Return (x, y) of the center of cell containing provided text 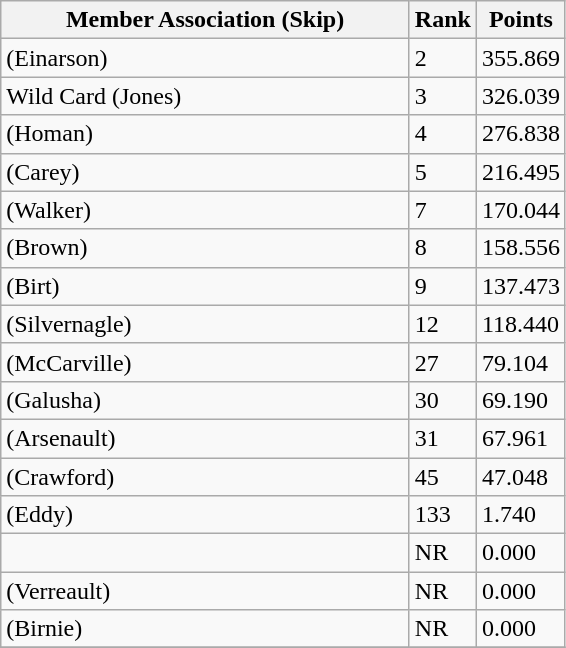
(Einarson) (206, 58)
27 (442, 362)
(Birnie) (206, 629)
(Verreault) (206, 591)
(Brown) (206, 248)
8 (442, 248)
(Birt) (206, 286)
2 (442, 58)
133 (442, 515)
79.104 (520, 362)
(Galusha) (206, 400)
(Eddy) (206, 515)
69.190 (520, 400)
(Crawford) (206, 477)
137.473 (520, 286)
216.495 (520, 172)
(Silvernagle) (206, 324)
355.869 (520, 58)
30 (442, 400)
(Arsenault) (206, 438)
Points (520, 20)
(Homan) (206, 134)
Member Association (Skip) (206, 20)
158.556 (520, 248)
Rank (442, 20)
(Carey) (206, 172)
4 (442, 134)
1.740 (520, 515)
170.044 (520, 210)
9 (442, 286)
118.440 (520, 324)
276.838 (520, 134)
3 (442, 96)
5 (442, 172)
326.039 (520, 96)
Wild Card (Jones) (206, 96)
12 (442, 324)
31 (442, 438)
67.961 (520, 438)
7 (442, 210)
(McCarville) (206, 362)
(Walker) (206, 210)
47.048 (520, 477)
45 (442, 477)
